Search for the cell housing the specified text and yield its (x, y) center coordinate. 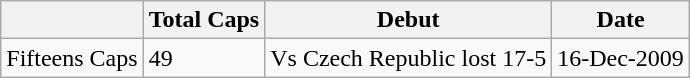
Fifteens Caps (72, 58)
Total Caps (204, 20)
49 (204, 58)
Date (621, 20)
Vs Czech Republic lost 17-5 (408, 58)
Debut (408, 20)
16-Dec-2009 (621, 58)
